Pinpoint the cell where the given text exists, returning its [x, y] midpoint coordinate. 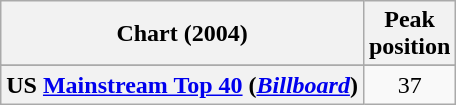
Peakposition [409, 34]
37 [409, 85]
US Mainstream Top 40 (Billboard) [182, 85]
Chart (2004) [182, 34]
